Identify which cell holds the provided text, then report its (X, Y) central coordinate. 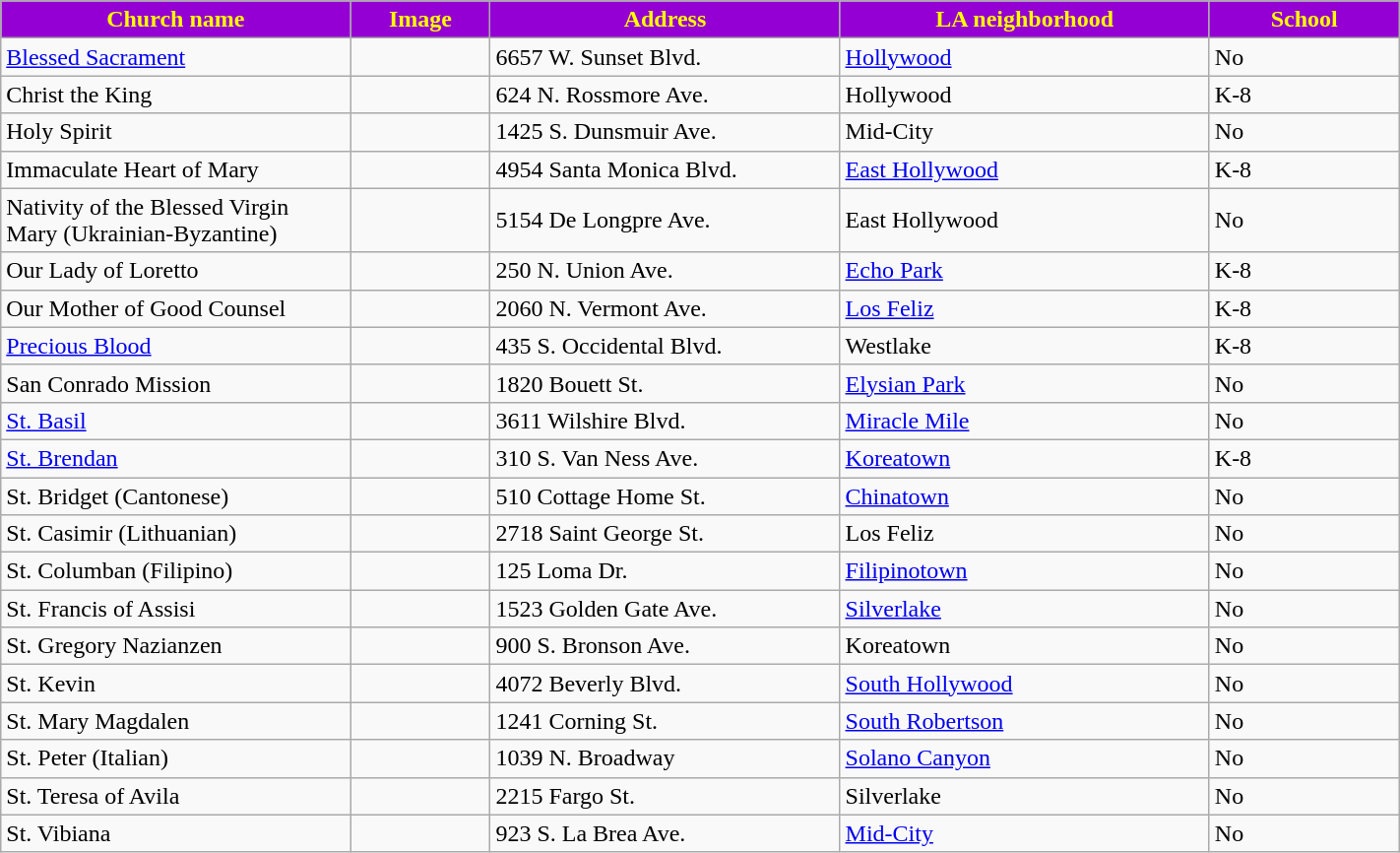
510 Cottage Home St. (666, 495)
Christ the King (175, 95)
Image (420, 20)
5154 De Longpre Ave. (666, 221)
1241 Corning St. (666, 721)
Chinatown (1024, 495)
250 N. Union Ave. (666, 271)
923 S. La Brea Ave. (666, 833)
St. Gregory Nazianzen (175, 646)
4072 Beverly Blvd. (666, 684)
St. Teresa of Avila (175, 796)
2215 Fargo St. (666, 796)
Elysian Park (1024, 383)
St. Kevin (175, 684)
624 N. Rossmore Ave. (666, 95)
Blessed Sacrament (175, 57)
Solano Canyon (1024, 758)
1523 Golden Gate Ave. (666, 609)
2060 N. Vermont Ave. (666, 308)
St. Francis of Assisi (175, 609)
Our Lady of Loretto (175, 271)
4954 Santa Monica Blvd. (666, 169)
1820 Bouett St. (666, 383)
St. Vibiana (175, 833)
Nativity of the Blessed Virgin Mary (Ukrainian-Byzantine) (175, 221)
125 Loma Dr. (666, 571)
Address (666, 20)
310 S. Van Ness Ave. (666, 458)
Holy Spirit (175, 132)
South Robertson (1024, 721)
1425 S. Dunsmuir Ave. (666, 132)
St. Mary Magdalen (175, 721)
Echo Park (1024, 271)
Precious Blood (175, 346)
South Hollywood (1024, 684)
LA neighborhood (1024, 20)
3611 Wilshire Blvd. (666, 421)
Church name (175, 20)
St. Basil (175, 421)
Filipinotown (1024, 571)
6657 W. Sunset Blvd. (666, 57)
2718 Saint George St. (666, 534)
St. Columban (Filipino) (175, 571)
St. Brendan (175, 458)
Immaculate Heart of Mary (175, 169)
Westlake (1024, 346)
San Conrado Mission (175, 383)
St. Casimir (Lithuanian) (175, 534)
School (1304, 20)
435 S. Occidental Blvd. (666, 346)
Our Mother of Good Counsel (175, 308)
1039 N. Broadway (666, 758)
St. Bridget (Cantonese) (175, 495)
Miracle Mile (1024, 421)
900 S. Bronson Ave. (666, 646)
St. Peter (Italian) (175, 758)
